Provide the [X, Y] coordinate of the cell's center where the given text is located.  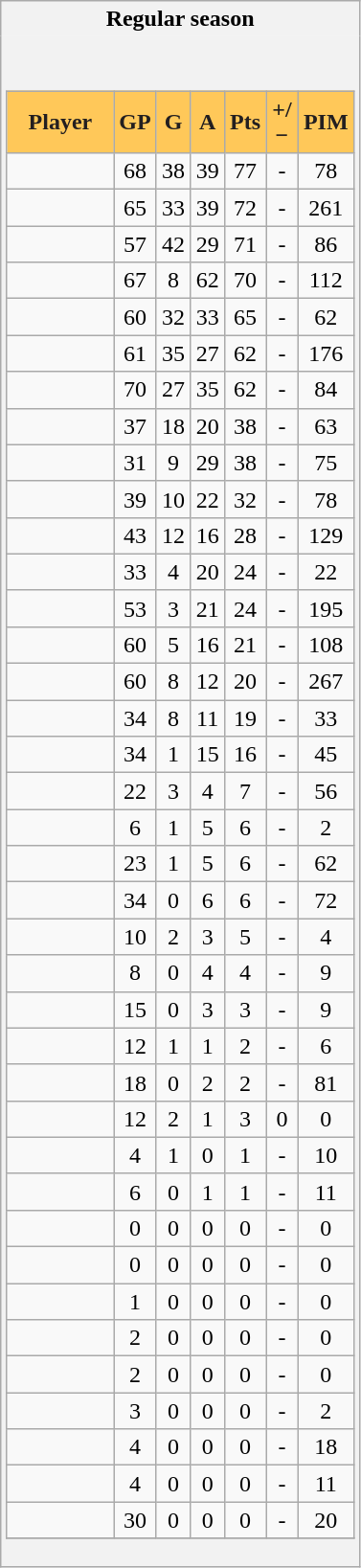
112 [326, 281]
PIM [326, 123]
195 [326, 608]
71 [245, 244]
30 [135, 1520]
267 [326, 682]
7 [245, 791]
+/− [282, 123]
Player [60, 123]
86 [326, 244]
31 [135, 463]
Pts [245, 123]
Regular season [180, 19]
57 [135, 244]
42 [173, 244]
56 [326, 791]
261 [326, 208]
G [173, 123]
61 [135, 353]
A [208, 123]
19 [245, 718]
43 [135, 535]
129 [326, 535]
53 [135, 608]
81 [326, 1082]
28 [245, 535]
45 [326, 755]
68 [135, 171]
77 [245, 171]
75 [326, 463]
GP [135, 123]
176 [326, 353]
67 [135, 281]
37 [135, 426]
23 [135, 864]
84 [326, 390]
108 [326, 645]
63 [326, 426]
